Scan for the cell matching the given text and deliver its [X, Y] coordinate at center. 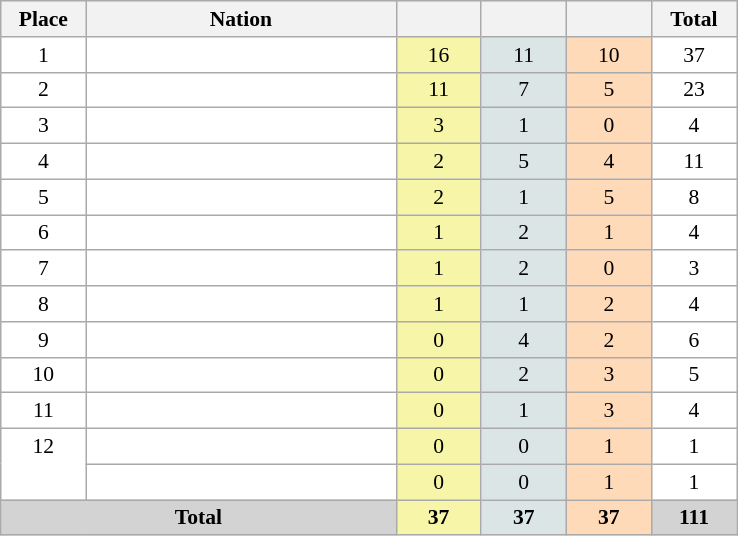
23 [694, 90]
9 [44, 340]
111 [694, 518]
Nation [241, 19]
16 [438, 55]
12 [44, 464]
Place [44, 19]
